From the cell containing the given text, extract its center point as [X, Y] coordinate. 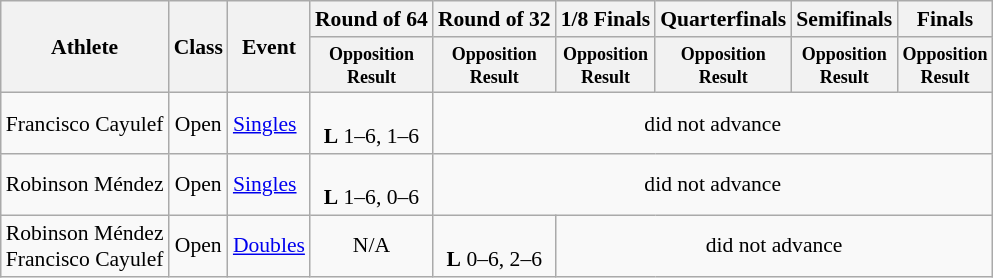
1/8 Finals [606, 19]
Athlete [85, 47]
Round of 32 [494, 19]
Round of 64 [372, 19]
N/A [372, 246]
L 0–6, 2–6 [494, 246]
Semifinals [844, 19]
L 1–6, 0–6 [372, 184]
Class [198, 47]
Francisco Cayulef [85, 124]
Quarterfinals [723, 19]
Event [269, 47]
L 1–6, 1–6 [372, 124]
Finals [944, 19]
Robinson Méndez [85, 184]
Doubles [269, 246]
Robinson MéndezFrancisco Cayulef [85, 246]
